Pinpoint the cell where the given text exists, returning its [X, Y] midpoint coordinate. 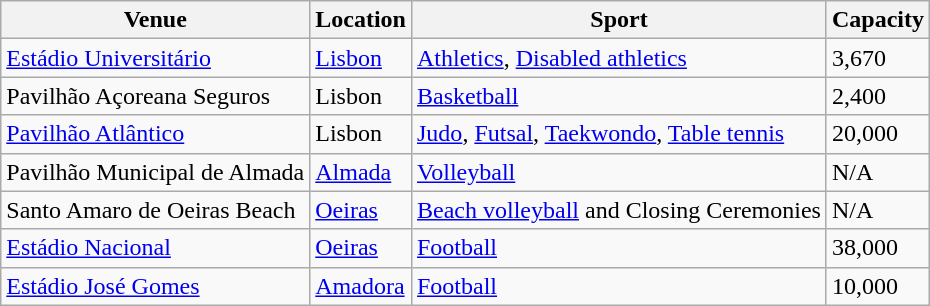
20,000 [878, 134]
Capacity [878, 20]
Almada [361, 172]
Pavilhão Atlântico [156, 134]
Pavilhão Açoreana Seguros [156, 96]
Volleyball [618, 172]
Athletics, Disabled athletics [618, 58]
Pavilhão Municipal de Almada [156, 172]
Estádio José Gomes [156, 286]
Judo, Futsal, Taekwondo, Table tennis [618, 134]
38,000 [878, 248]
Basketball [618, 96]
2,400 [878, 96]
Estádio Universitário [156, 58]
Location [361, 20]
Sport [618, 20]
Estádio Nacional [156, 248]
Santo Amaro de Oeiras Beach [156, 210]
Amadora [361, 286]
3,670 [878, 58]
Venue [156, 20]
Beach volleyball and Closing Ceremonies [618, 210]
10,000 [878, 286]
